Determine the [x, y] coordinate at the center of the cell enclosing the given text.  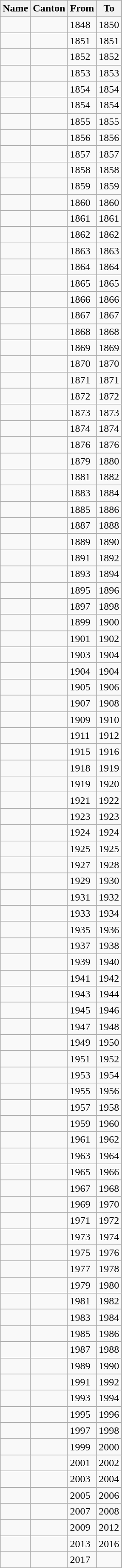
1950 [109, 1043]
1937 [82, 946]
1946 [109, 1011]
1999 [82, 1447]
1929 [82, 881]
1957 [82, 1107]
1976 [109, 1253]
1981 [82, 1301]
2012 [109, 1528]
1977 [82, 1269]
1960 [109, 1123]
1879 [82, 461]
1912 [109, 736]
1964 [109, 1156]
1995 [82, 1414]
1986 [109, 1334]
1891 [82, 558]
1994 [109, 1398]
1974 [109, 1237]
1954 [109, 1075]
1980 [109, 1285]
1988 [109, 1350]
1947 [82, 1027]
1968 [109, 1188]
2000 [109, 1447]
1987 [82, 1350]
1906 [109, 687]
1934 [109, 913]
1935 [82, 929]
1966 [109, 1172]
1996 [109, 1414]
1979 [82, 1285]
1944 [109, 994]
1848 [82, 25]
1887 [82, 526]
1951 [82, 1059]
1993 [82, 1398]
1982 [109, 1301]
1978 [109, 1269]
2001 [82, 1463]
1930 [109, 881]
1936 [109, 929]
2008 [109, 1512]
1970 [109, 1204]
1991 [82, 1382]
1948 [109, 1027]
1898 [109, 606]
1903 [82, 655]
1893 [82, 574]
1941 [82, 978]
1894 [109, 574]
1885 [82, 510]
1901 [82, 639]
1880 [109, 461]
From [82, 8]
1955 [82, 1091]
2002 [109, 1463]
1997 [82, 1430]
1998 [109, 1430]
1961 [82, 1140]
1889 [82, 542]
1850 [109, 25]
1899 [82, 622]
1933 [82, 913]
1888 [109, 526]
1965 [82, 1172]
1922 [109, 800]
1983 [82, 1317]
1928 [109, 865]
1973 [82, 1237]
1897 [82, 606]
1892 [109, 558]
1953 [82, 1075]
1984 [109, 1317]
To [109, 8]
1958 [109, 1107]
1882 [109, 477]
1992 [109, 1382]
1939 [82, 962]
1972 [109, 1220]
1916 [109, 752]
1959 [82, 1123]
1902 [109, 639]
Canton [49, 8]
1881 [82, 477]
2005 [82, 1495]
1900 [109, 622]
1918 [82, 768]
2006 [109, 1495]
2003 [82, 1479]
1945 [82, 1011]
1942 [109, 978]
1990 [109, 1366]
1884 [109, 493]
1952 [109, 1059]
1985 [82, 1334]
1932 [109, 897]
1949 [82, 1043]
1895 [82, 590]
1883 [82, 493]
1920 [109, 784]
1963 [82, 1156]
1956 [109, 1091]
1905 [82, 687]
1967 [82, 1188]
1921 [82, 800]
1909 [82, 720]
2013 [82, 1544]
1910 [109, 720]
1927 [82, 865]
2017 [82, 1560]
1911 [82, 736]
1907 [82, 703]
2016 [109, 1544]
2007 [82, 1512]
1962 [109, 1140]
1890 [109, 542]
1886 [109, 510]
1896 [109, 590]
1908 [109, 703]
1938 [109, 946]
1931 [82, 897]
1971 [82, 1220]
Name [15, 8]
2009 [82, 1528]
1943 [82, 994]
1940 [109, 962]
1975 [82, 1253]
1969 [82, 1204]
1915 [82, 752]
1989 [82, 1366]
2004 [109, 1479]
